Scan for the cell matching the given text and deliver its (X, Y) coordinate at center. 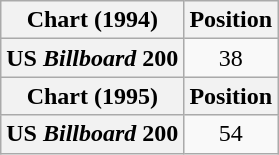
Chart (1995) (92, 96)
38 (231, 58)
Chart (1994) (92, 20)
54 (231, 134)
